Extract the [X, Y] coordinate from the center of the cell holding the provided text.  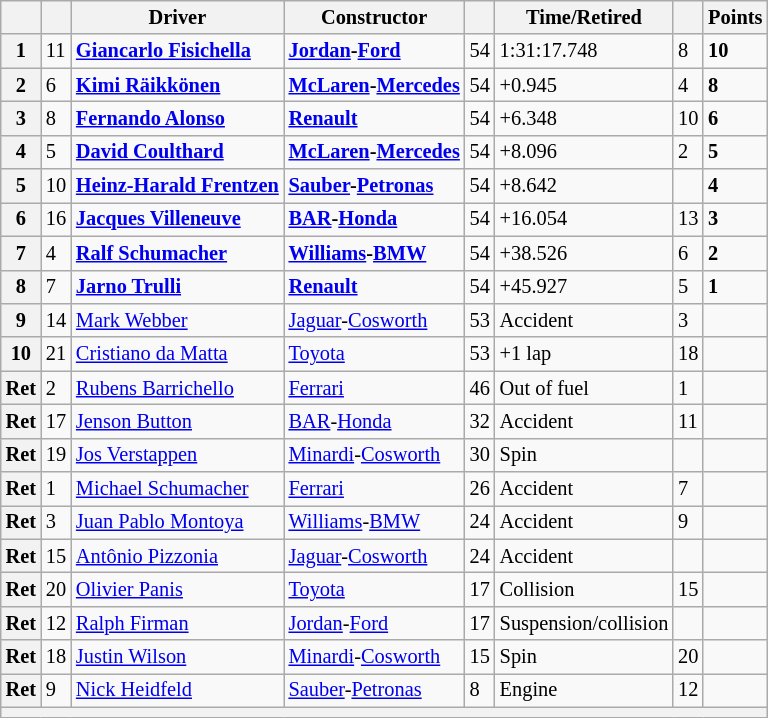
Mark Webber [178, 320]
Jarno Trulli [178, 287]
30 [480, 455]
Time/Retired [584, 17]
16 [56, 219]
26 [480, 489]
Giancarlo Fisichella [178, 51]
Heinz-Harald Frentzen [178, 186]
Collision [584, 589]
Cristiano da Matta [178, 354]
1:31:17.748 [584, 51]
+8.096 [584, 152]
+38.526 [584, 253]
Driver [178, 17]
Nick Heidfeld [178, 690]
+0.945 [584, 85]
21 [56, 354]
Points [735, 17]
Suspension/collision [584, 623]
Out of fuel [584, 388]
Olivier Panis [178, 589]
Constructor [374, 17]
Engine [584, 690]
32 [480, 421]
+1 lap [584, 354]
Kimi Räikkönen [178, 85]
19 [56, 455]
Michael Schumacher [178, 489]
13 [688, 219]
David Coulthard [178, 152]
Ralf Schumacher [178, 253]
46 [480, 388]
Jacques Villeneuve [178, 219]
+16.054 [584, 219]
+6.348 [584, 118]
Ralph Firman [178, 623]
Juan Pablo Montoya [178, 522]
Antônio Pizzonia [178, 556]
Justin Wilson [178, 657]
+45.927 [584, 287]
+8.642 [584, 186]
Jos Verstappen [178, 455]
14 [56, 320]
Fernando Alonso [178, 118]
Rubens Barrichello [178, 388]
Jenson Button [178, 421]
